Identify which cell holds the provided text, then report its [X, Y] central coordinate. 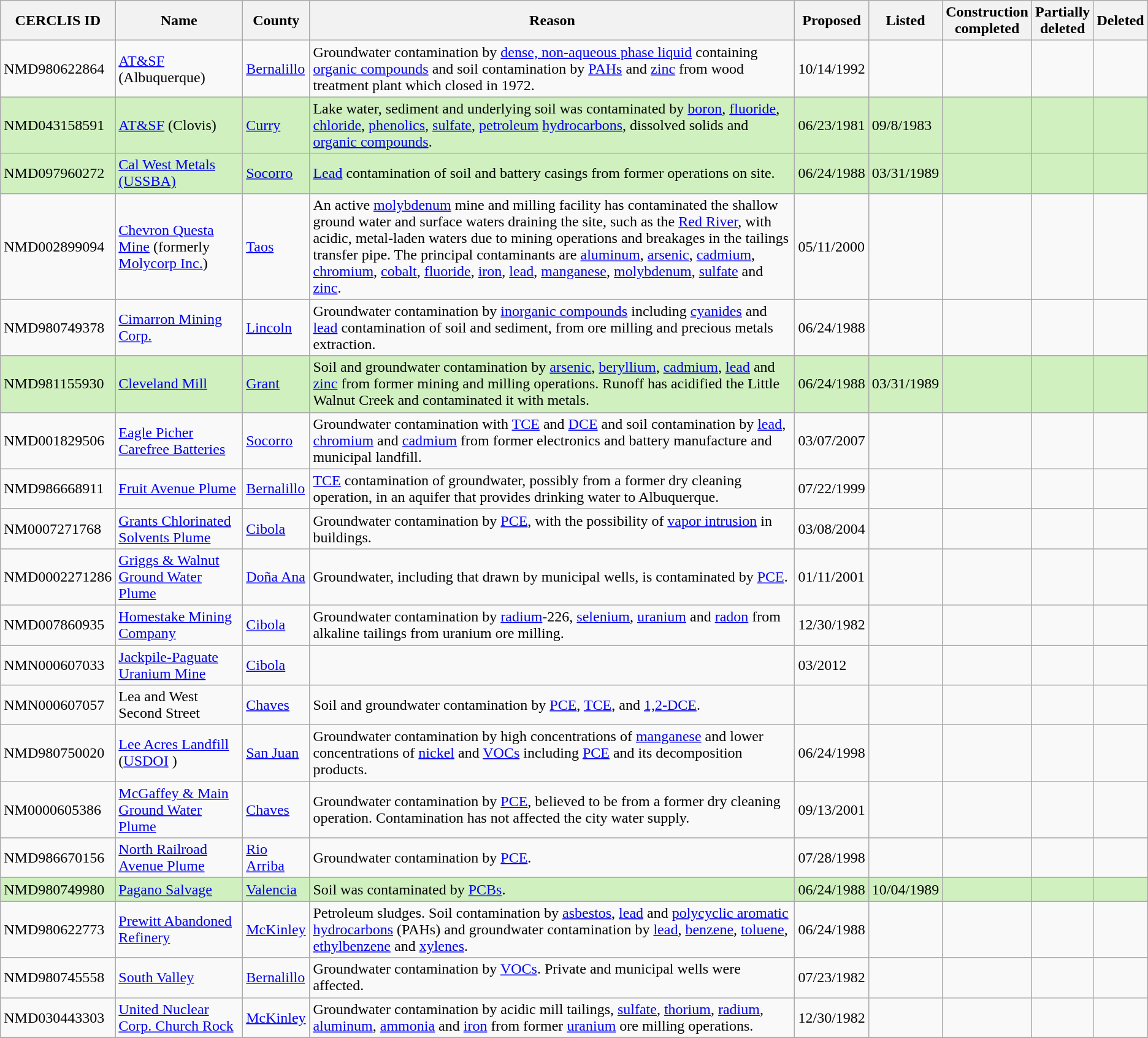
NMD986668911 [58, 488]
AT&SF (Clovis) [179, 125]
County [276, 21]
Groundwater contamination by PCE. [552, 858]
Chevron Questa Mine (formerly Molycorp Inc.) [179, 247]
07/22/1999 [832, 488]
AT&SF (Albuquerque) [179, 69]
Taos [276, 247]
Cleveland Mill [179, 384]
06/24/1998 [832, 753]
07/28/1998 [832, 858]
NMD002899094 [58, 247]
Valencia [276, 890]
Lincoln [276, 328]
Groundwater, including that drawn by municipal wells, is contaminated by PCE. [552, 577]
Jackpile-Paguate Uranium Mine [179, 665]
NMD097960272 [58, 173]
09/8/1983 [905, 125]
NM0000605386 [58, 810]
NMD980622773 [58, 929]
NMN000607033 [58, 665]
07/23/1982 [832, 978]
Cal West Metals (USSBA) [179, 173]
NMN000607057 [58, 705]
Lee Acres Landfill (USDOI ) [179, 753]
NMD981155930 [58, 384]
Soil was contaminated by PCBs. [552, 890]
NMD986670156 [58, 858]
Eagle Picher Carefree Batteries [179, 440]
09/13/2001 [832, 810]
03/2012 [832, 665]
Groundwater contamination by radium-226, selenium, uranium and radon from alkaline tailings from uranium ore milling. [552, 625]
San Juan [276, 753]
Listed [905, 21]
Fruit Avenue Plume [179, 488]
06/23/1981 [832, 125]
03/07/2007 [832, 440]
NMD980622864 [58, 69]
NMD001829506 [58, 440]
Cimarron Mining Corp. [179, 328]
TCE contamination of groundwater, possibly from a former dry cleaning operation, in an aquifer that provides drinking water to Albuquerque. [552, 488]
NMD030443303 [58, 1017]
Pagano Salvage [179, 890]
North Railroad Avenue Plume [179, 858]
NMD980749980 [58, 890]
Groundwater contamination by PCE, believed to be from a former dry cleaning operation. Contamination has not affected the city water supply. [552, 810]
McGaffey & Main Ground Water Plume [179, 810]
NM0007271768 [58, 529]
Rio Arriba [276, 858]
10/04/1989 [905, 890]
Soil and groundwater contamination by PCE, TCE, and 1,2-DCE. [552, 705]
Groundwater contamination by acidic mill tailings, sulfate, thorium, radium, aluminum, ammonia and iron from former uranium ore milling operations. [552, 1017]
Griggs & Walnut Ground Water Plume [179, 577]
Groundwater contamination by VOCs. Private and municipal wells were affected. [552, 978]
NMD0002271286 [58, 577]
NMD980749378 [58, 328]
CERCLIS ID [58, 21]
Lea and West Second Street [179, 705]
Groundwater contamination by PCE, with the possibility of vapor intrusion in buildings. [552, 529]
Partiallydeleted [1062, 21]
Reason [552, 21]
Lead contamination of soil and battery casings from former operations on site. [552, 173]
Homestake Mining Company [179, 625]
Grant [276, 384]
South Valley [179, 978]
NMD043158591 [58, 125]
Proposed [832, 21]
03/08/2004 [832, 529]
Prewitt Abandoned Refinery [179, 929]
NMD980750020 [58, 753]
Curry [276, 125]
10/14/1992 [832, 69]
Deleted [1120, 21]
Grants Chlorinated Solvents Plume [179, 529]
NMD007860935 [58, 625]
Doña Ana [276, 577]
Name [179, 21]
NMD980745558 [58, 978]
United Nuclear Corp. Church Rock [179, 1017]
05/11/2000 [832, 247]
01/11/2001 [832, 577]
Constructioncompleted [987, 21]
